Locate the cell with the specified text and output its (x, y) center coordinate. 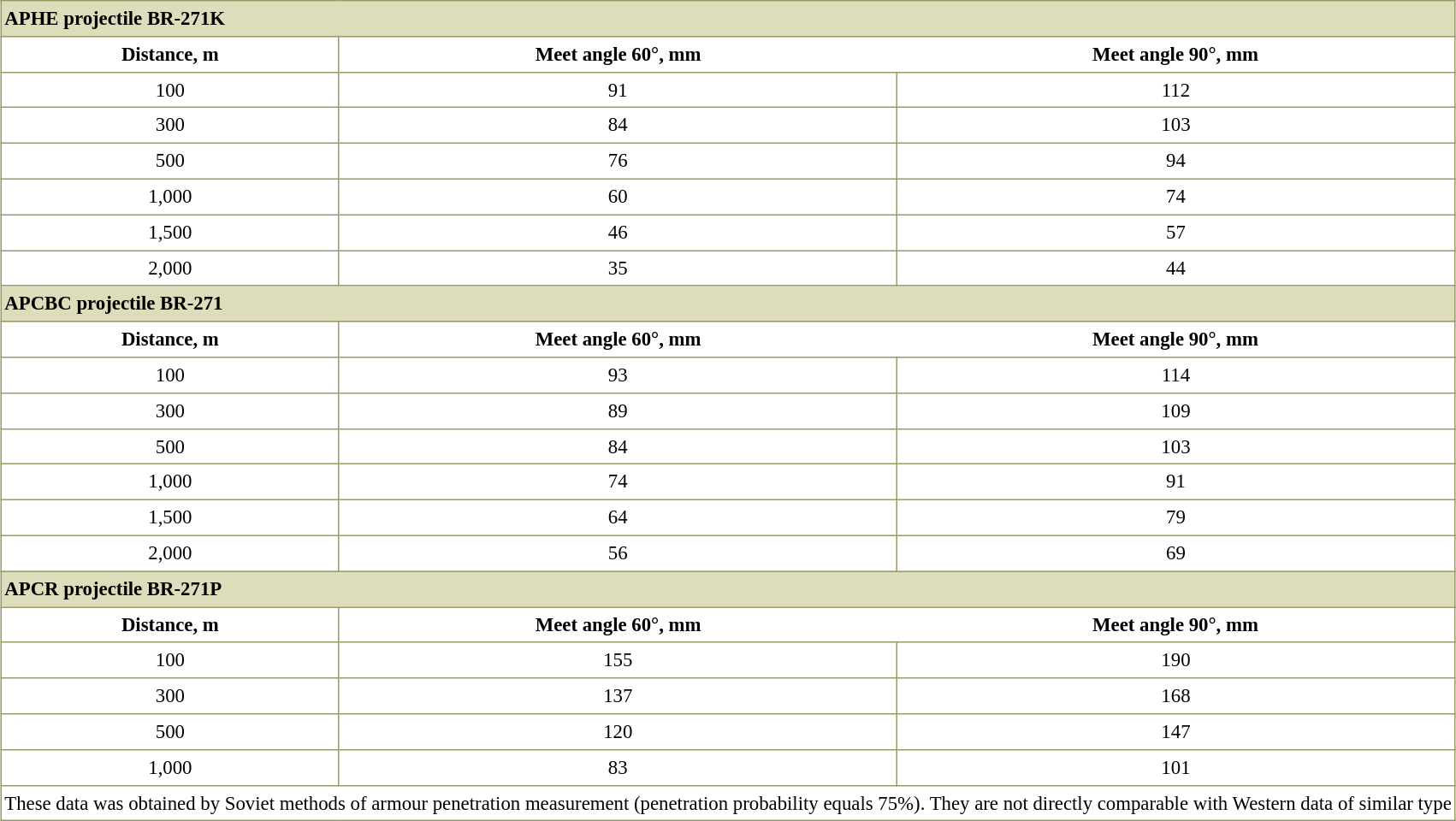
APCR projectile BR-271P (729, 589)
190 (1175, 660)
APHE projectile BR-271K (729, 19)
60 (618, 197)
101 (1175, 767)
79 (1175, 517)
69 (1175, 553)
147 (1175, 732)
64 (618, 517)
94 (1175, 162)
112 (1175, 90)
57 (1175, 233)
83 (618, 767)
137 (618, 696)
120 (618, 732)
56 (618, 553)
168 (1175, 696)
109 (1175, 410)
93 (618, 375)
35 (618, 269)
114 (1175, 375)
46 (618, 233)
76 (618, 162)
APCBC projectile BR-271 (729, 304)
89 (618, 410)
44 (1175, 269)
155 (618, 660)
